Search for the cell housing the specified text and yield its (x, y) center coordinate. 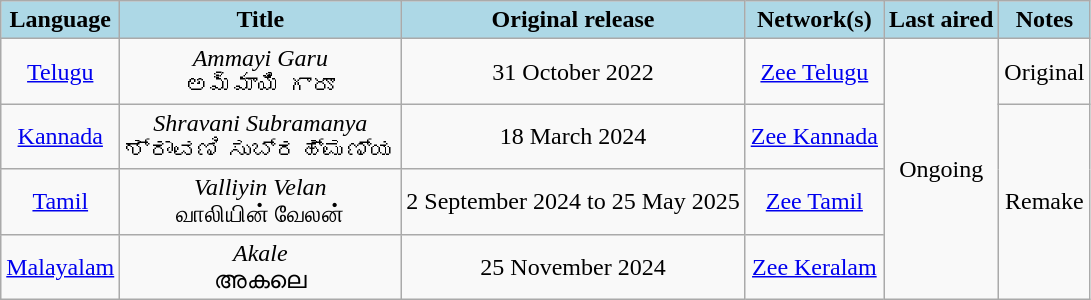
Zee Tamil (814, 202)
Zee Telugu (814, 72)
2 September 2024 to 25 May 2025 (573, 202)
Original release (573, 20)
Remake (1044, 202)
Language (60, 20)
18 March 2024 (573, 136)
Kannada (60, 136)
Notes (1044, 20)
Shravani Subramanya ಶ್ರಾವಣಿ ಸುಬ್ರಹ್ಮಣ್ಯ (260, 136)
Akale അകലെ (260, 266)
Valliyin Velan வாலியின் வேலன் (260, 202)
Tamil (60, 202)
Ammayi Garu అమ్మాయి గారూ (260, 72)
Zee Keralam (814, 266)
25 November 2024 (573, 266)
Zee Kannada (814, 136)
Title (260, 20)
Network(s) (814, 20)
Malayalam (60, 266)
Last aired (942, 20)
31 October 2022 (573, 72)
Original (1044, 72)
Telugu (60, 72)
Ongoing (942, 169)
